Extract the [X, Y] coordinate from the center of the cell holding the provided text.  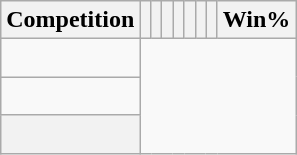
Win% [256, 20]
Competition [70, 20]
